Search for the cell housing the specified text and yield its (x, y) center coordinate. 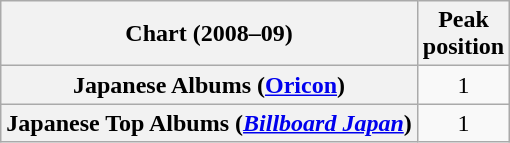
Japanese Albums (Oricon) (210, 85)
Chart (2008–09) (210, 34)
Japanese Top Albums (Billboard Japan) (210, 123)
Peakposition (463, 34)
